Determine the [X, Y] coordinate at the center of the cell enclosing the given text.  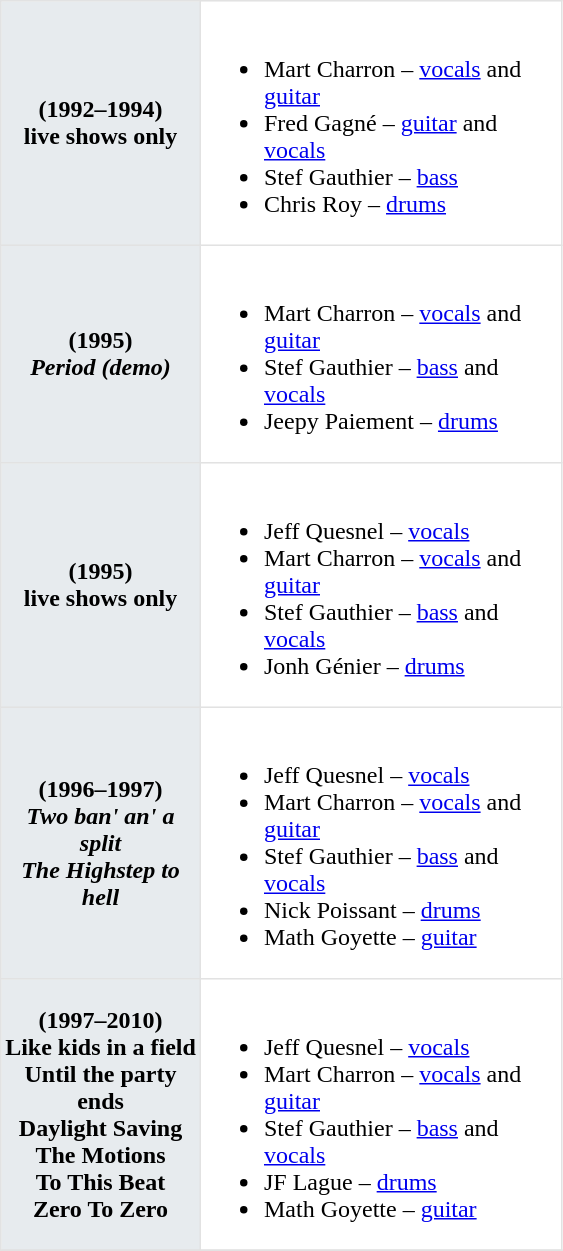
Mart Charron – vocals and guitarStef Gauthier – bass and vocalsJeepy Paiement – drums [381, 354]
(1997–2010) Like kids in a fieldUntil the party endsDaylight SavingThe MotionsTo This BeatZero To Zero [101, 1115]
(1995)Period (demo) [101, 354]
Jeff Quesnel – vocalsMart Charron – vocals and guitarStef Gauthier – bass and vocalsJonh Génier – drums [381, 585]
Jeff Quesnel – vocalsMart Charron – vocals and guitarStef Gauthier – bass and vocalsNick Poissant – drumsMath Goyette – guitar [381, 843]
Mart Charron – vocals and guitarFred Gagné – guitar and vocalsStef Gauthier – bassChris Roy – drums [381, 123]
Jeff Quesnel – vocalsMart Charron – vocals and guitarStef Gauthier – bass and vocalsJF Lague – drumsMath Goyette – guitar [381, 1115]
(1996–1997)Two ban' an' a splitThe Highstep to hell [101, 843]
(1992–1994)live shows only [101, 123]
(1995)live shows only [101, 585]
